Locate the cell with the specified text and output its (X, Y) center coordinate. 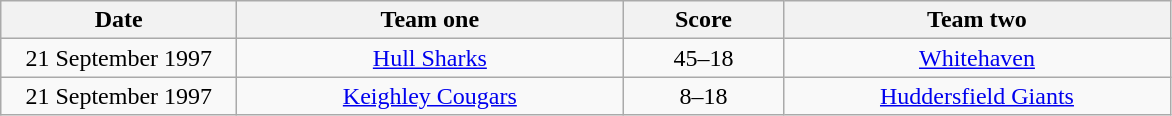
Date (119, 20)
Whitehaven (977, 58)
Huddersfield Giants (977, 96)
Score (704, 20)
45–18 (704, 58)
Team one (430, 20)
Team two (977, 20)
Hull Sharks (430, 58)
Keighley Cougars (430, 96)
8–18 (704, 96)
